Extract the (x, y) coordinate from the center of the cell holding the provided text.  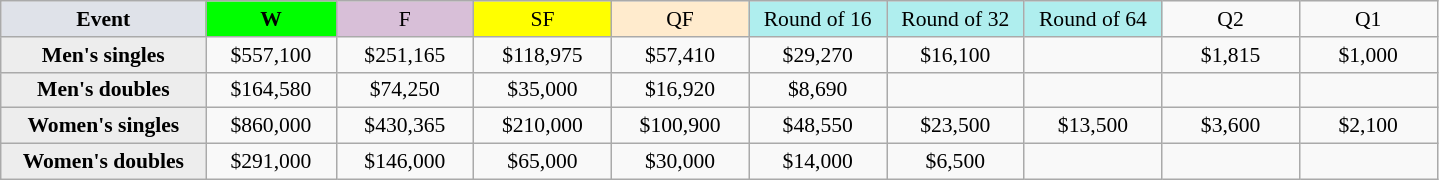
$35,000 (543, 90)
Round of 32 (955, 19)
$430,365 (405, 126)
Round of 16 (818, 19)
$48,550 (818, 126)
QF (680, 19)
$16,100 (955, 55)
$291,000 (271, 162)
F (405, 19)
Q2 (1231, 19)
$6,500 (955, 162)
$13,500 (1093, 126)
$164,580 (271, 90)
Women's singles (104, 126)
$557,100 (271, 55)
Men's doubles (104, 90)
$8,690 (818, 90)
$3,600 (1231, 126)
$16,920 (680, 90)
Round of 64 (1093, 19)
$146,000 (405, 162)
$29,270 (818, 55)
W (271, 19)
$30,000 (680, 162)
$14,000 (818, 162)
$251,165 (405, 55)
$118,975 (543, 55)
$23,500 (955, 126)
Q1 (1368, 19)
$2,100 (1368, 126)
$57,410 (680, 55)
$210,000 (543, 126)
Event (104, 19)
$100,900 (680, 126)
$1,000 (1368, 55)
$1,815 (1231, 55)
SF (543, 19)
Women's doubles (104, 162)
Men's singles (104, 55)
$65,000 (543, 162)
$860,000 (271, 126)
$74,250 (405, 90)
